Determine the [X, Y] coordinate at the center of the cell enclosing the given text.  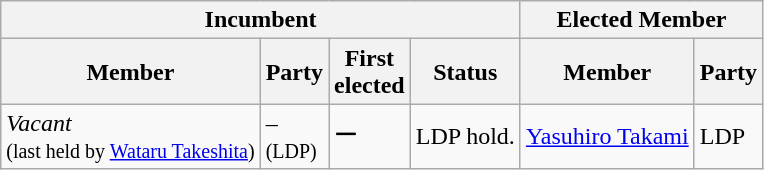
Status [465, 72]
Firstelected [370, 72]
LDP hold. [465, 136]
ー [370, 136]
Vacant(last held by Wataru Takeshita) [130, 136]
Elected Member [641, 20]
Yasuhiro Takami [607, 136]
–(LDP) [294, 136]
LDP [728, 136]
Incumbent [261, 20]
